Capture the cell that displays the provided text and extract its (X, Y) central coordinate. 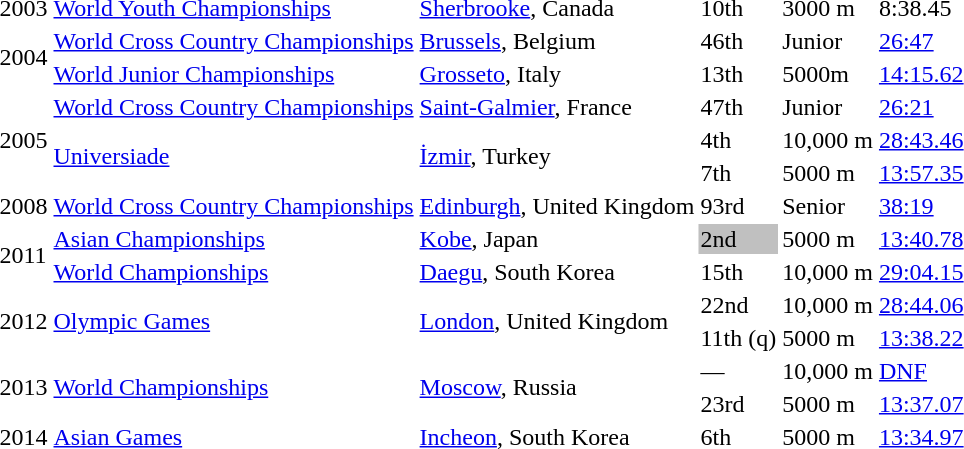
13th (738, 74)
İzmir, Turkey (557, 156)
Universiade (234, 156)
London, United Kingdom (557, 322)
7th (738, 173)
4th (738, 140)
23rd (738, 404)
5000m (828, 74)
Asian Championships (234, 239)
Daegu, South Korea (557, 272)
22nd (738, 305)
Kobe, Japan (557, 239)
47th (738, 107)
Senior (828, 206)
Moscow, Russia (557, 388)
11th (q) (738, 338)
46th (738, 41)
Brussels, Belgium (557, 41)
Saint-Galmier, France (557, 107)
Edinburgh, United Kingdom (557, 206)
— (738, 371)
15th (738, 272)
Grosseto, Italy (557, 74)
World Junior Championships (234, 74)
Olympic Games (234, 322)
93rd (738, 206)
2nd (738, 239)
